Extract the (X, Y) coordinate from the center of the cell holding the provided text.  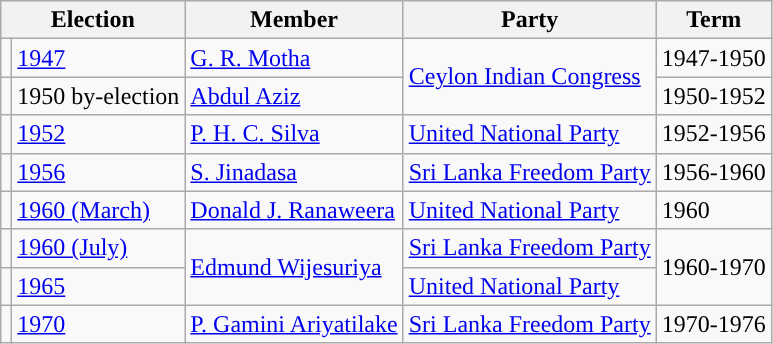
S. Jinadasa (294, 172)
Election (93, 20)
1952-1956 (714, 134)
Ceylon Indian Congress (530, 77)
Term (714, 20)
1960-1970 (714, 267)
1950-1952 (714, 96)
P. H. C. Silva (294, 134)
Party (530, 20)
1960 (March) (98, 210)
Member (294, 20)
G. R. Motha (294, 58)
1952 (98, 134)
Abdul Aziz (294, 96)
1970-1976 (714, 324)
1950 by-election (98, 96)
1947 (98, 58)
1956 (98, 172)
1970 (98, 324)
Donald J. Ranaweera (294, 210)
1960 (July) (98, 248)
Edmund Wijesuriya (294, 267)
1956-1960 (714, 172)
1947-1950 (714, 58)
1965 (98, 286)
1960 (714, 210)
P. Gamini Ariyatilake (294, 324)
